Output the (x, y) coordinate of the center of the cell containing the given text.  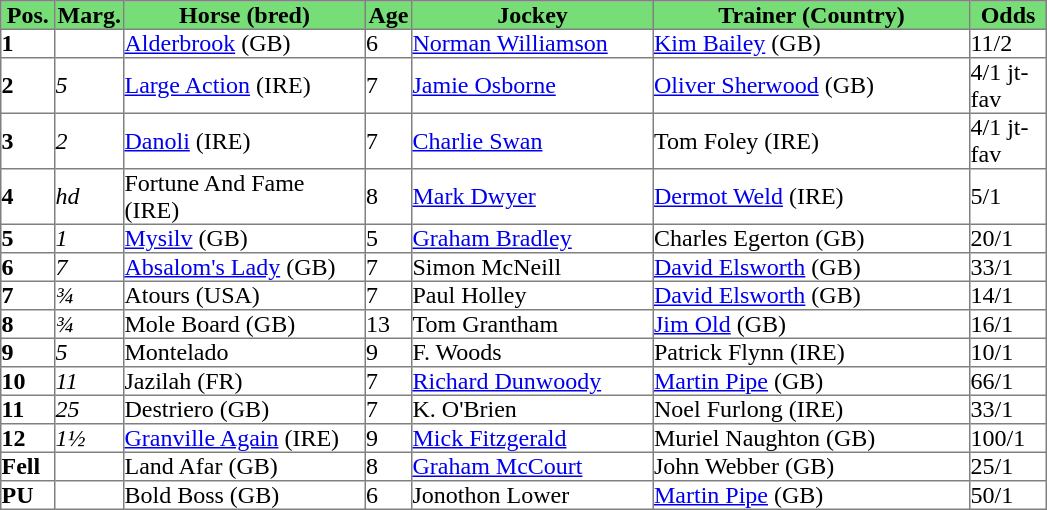
PU (28, 495)
Jamie Osborne (533, 86)
4 (28, 197)
Fell (28, 466)
25/1 (1008, 466)
Graham Bradley (533, 238)
Jonothon Lower (533, 495)
Noel Furlong (IRE) (811, 409)
Montelado (245, 352)
14/1 (1008, 295)
Paul Holley (533, 295)
hd (90, 197)
Land Afar (GB) (245, 466)
Patrick Flynn (IRE) (811, 352)
100/1 (1008, 438)
Jim Old (GB) (811, 324)
K. O'Brien (533, 409)
Atours (USA) (245, 295)
Simon McNeill (533, 267)
3 (28, 141)
Destriero (GB) (245, 409)
Charlie Swan (533, 141)
Dermot Weld (IRE) (811, 197)
Horse (bred) (245, 15)
Alderbrook (GB) (245, 43)
Richard Dunwoody (533, 381)
20/1 (1008, 238)
25 (90, 409)
1½ (90, 438)
Bold Boss (GB) (245, 495)
Mick Fitzgerald (533, 438)
Trainer (Country) (811, 15)
F. Woods (533, 352)
Pos. (28, 15)
Granville Again (IRE) (245, 438)
Fortune And Fame (IRE) (245, 197)
Mysilv (GB) (245, 238)
Absalom's Lady (GB) (245, 267)
10/1 (1008, 352)
John Webber (GB) (811, 466)
Age (388, 15)
13 (388, 324)
Marg. (90, 15)
Large Action (IRE) (245, 86)
11/2 (1008, 43)
Kim Bailey (GB) (811, 43)
Muriel Naughton (GB) (811, 438)
Odds (1008, 15)
12 (28, 438)
Graham McCourt (533, 466)
Danoli (IRE) (245, 141)
Norman Williamson (533, 43)
10 (28, 381)
16/1 (1008, 324)
5/1 (1008, 197)
Oliver Sherwood (GB) (811, 86)
50/1 (1008, 495)
66/1 (1008, 381)
Mole Board (GB) (245, 324)
Jockey (533, 15)
Tom Foley (IRE) (811, 141)
Mark Dwyer (533, 197)
Jazilah (FR) (245, 381)
Tom Grantham (533, 324)
Charles Egerton (GB) (811, 238)
